Extract the (x, y) coordinate from the center of the cell holding the provided text.  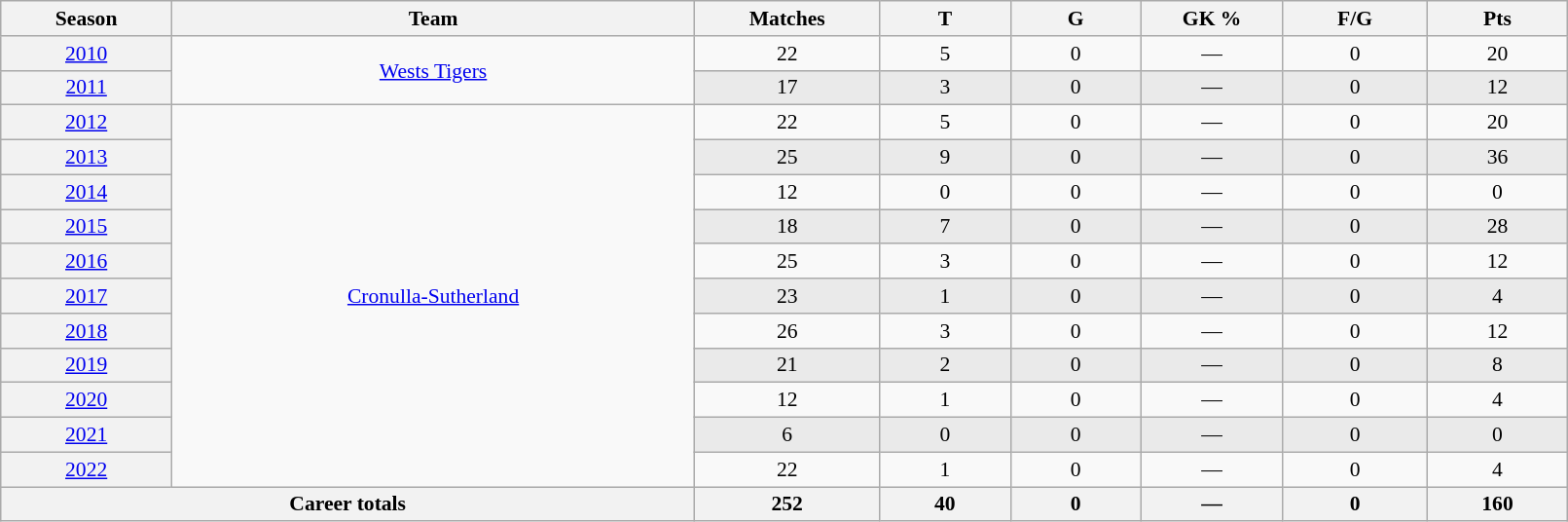
F/G (1355, 19)
2010 (87, 54)
9 (945, 158)
2012 (87, 123)
36 (1497, 158)
23 (787, 296)
8 (1497, 365)
2018 (87, 331)
2013 (87, 158)
21 (787, 365)
7 (945, 227)
2016 (87, 262)
Pts (1497, 19)
T (945, 19)
2 (945, 365)
GK % (1212, 19)
Team (434, 19)
6 (787, 435)
2021 (87, 435)
2019 (87, 365)
Cronulla-Sutherland (434, 296)
160 (1497, 504)
28 (1497, 227)
Career totals (348, 504)
26 (787, 331)
Season (87, 19)
17 (787, 88)
Wests Tigers (434, 70)
252 (787, 504)
2020 (87, 400)
2022 (87, 469)
40 (945, 504)
2011 (87, 88)
18 (787, 227)
2015 (87, 227)
Matches (787, 19)
2014 (87, 192)
2017 (87, 296)
G (1076, 19)
